From the cell containing the given text, extract its center point as [X, Y] coordinate. 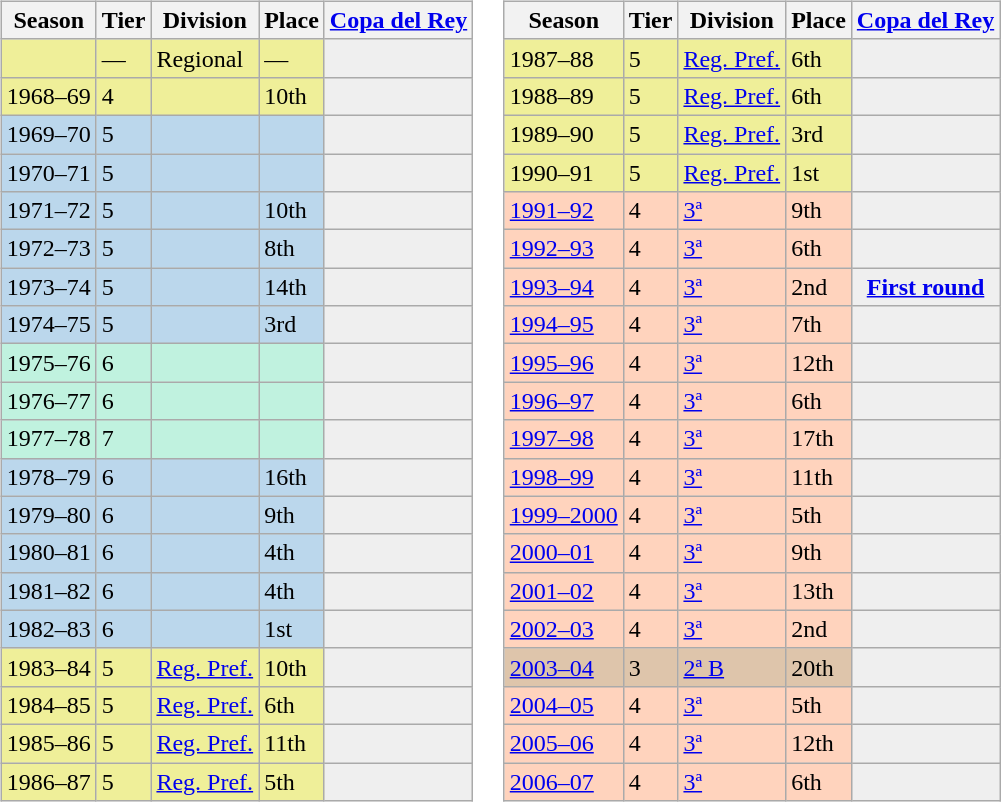
1999–2000 [564, 515]
1974–75 [48, 325]
1993–94 [564, 287]
2002–03 [564, 629]
1998–99 [564, 477]
1991–92 [564, 211]
1975–76 [48, 363]
1989–90 [564, 134]
7th [819, 325]
1968–69 [48, 96]
1995–96 [564, 363]
1980–81 [48, 553]
1971–72 [48, 211]
1997–98 [564, 439]
1982–83 [48, 629]
1985–86 [48, 743]
2001–02 [564, 591]
1990–91 [564, 173]
8th [292, 249]
1987–88 [564, 58]
1994–95 [564, 325]
20th [819, 667]
2004–05 [564, 705]
2000–01 [564, 553]
First round [925, 287]
1976–77 [48, 401]
1977–78 [48, 439]
2003–04 [564, 667]
17th [819, 439]
1986–87 [48, 781]
1996–97 [564, 401]
1992–93 [564, 249]
1969–70 [48, 134]
14th [292, 287]
13th [819, 591]
1979–80 [48, 515]
1973–74 [48, 287]
1983–84 [48, 667]
3 [650, 667]
2005–06 [564, 743]
1970–71 [48, 173]
16th [292, 477]
7 [124, 439]
1978–79 [48, 477]
Regional [205, 58]
1988–89 [564, 96]
1981–82 [48, 591]
2006–07 [564, 781]
1984–85 [48, 705]
2ª B [732, 667]
1972–73 [48, 249]
